Determine the [X, Y] coordinate at the center of the cell enclosing the given text.  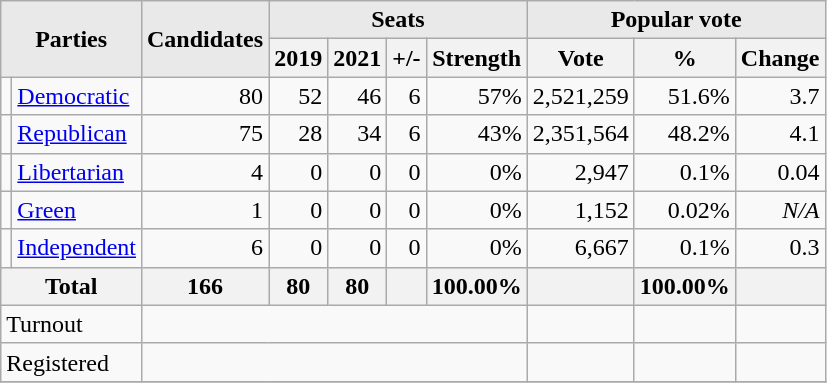
2,947 [580, 172]
0.02% [684, 210]
6,667 [580, 248]
46 [358, 96]
2,521,259 [580, 96]
48.2% [684, 134]
2021 [358, 58]
Strength [476, 58]
Candidates [204, 39]
52 [298, 96]
0.04 [780, 172]
Seats [398, 20]
51.6% [684, 96]
Independent [77, 248]
Parties [72, 39]
Vote [580, 58]
3.7 [780, 96]
Green [77, 210]
Democratic [77, 96]
Republican [77, 134]
57% [476, 96]
+/- [406, 58]
75 [204, 134]
% [684, 58]
0.3 [780, 248]
28 [298, 134]
4 [204, 172]
2,351,564 [580, 134]
Change [780, 58]
Popular vote [676, 20]
N/A [780, 210]
43% [476, 134]
2019 [298, 58]
166 [204, 286]
1,152 [580, 210]
1 [204, 210]
4.1 [780, 134]
Libertarian [77, 172]
34 [358, 134]
Total [72, 286]
Registered [72, 362]
Turnout [72, 324]
